Extract the (x, y) coordinate from the center of the cell holding the provided text.  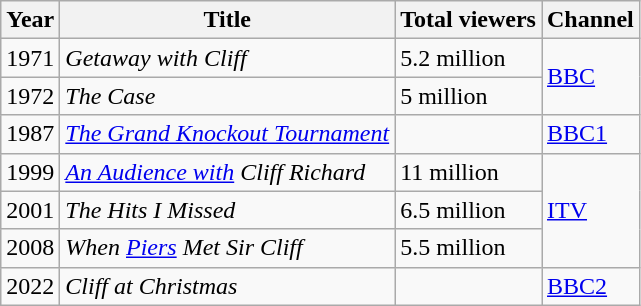
1987 (30, 134)
Title (228, 20)
2008 (30, 248)
Total viewers (468, 20)
1972 (30, 96)
2022 (30, 286)
5 million (468, 96)
ITV (591, 210)
The Case (228, 96)
An Audience with Cliff Richard (228, 172)
Year (30, 20)
1999 (30, 172)
5.2 million (468, 58)
1971 (30, 58)
6.5 million (468, 210)
When Piers Met Sir Cliff (228, 248)
Cliff at Christmas (228, 286)
Channel (591, 20)
BBC2 (591, 286)
BBC (591, 77)
The Grand Knockout Tournament (228, 134)
The Hits I Missed (228, 210)
11 million (468, 172)
5.5 million (468, 248)
2001 (30, 210)
BBC1 (591, 134)
Getaway with Cliff (228, 58)
